Pinpoint the cell where the given text exists, returning its (X, Y) midpoint coordinate. 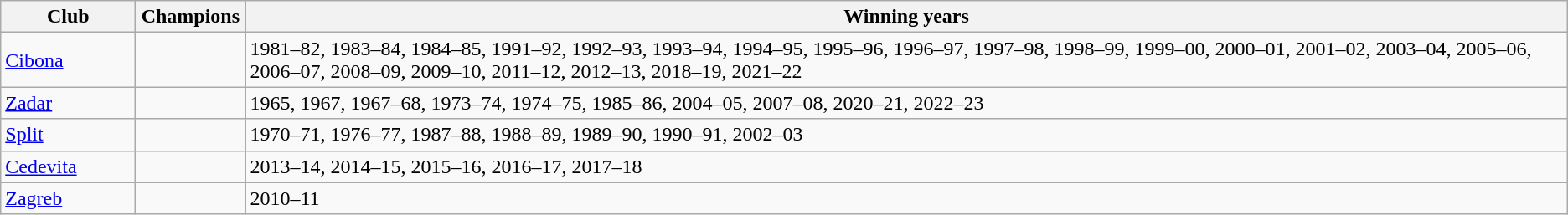
1970–71, 1976–77, 1987–88, 1988–89, 1989–90, 1990–91, 2002–03 (906, 135)
2013–14, 2014–15, 2015–16, 2016–17, 2017–18 (906, 166)
Cedevita (69, 166)
2010–11 (906, 198)
Champions (191, 17)
1965, 1967, 1967–68, 1973–74, 1974–75, 1985–86, 2004–05, 2007–08, 2020–21, 2022–23 (906, 103)
Cibona (69, 60)
Winning years (906, 17)
Zagreb (69, 198)
Split (69, 135)
Zadar (69, 103)
Club (69, 17)
